Return the [x, y] coordinate for the center point of the cell that contains the specified text.  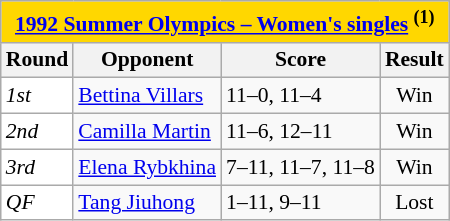
Bettina Villars [147, 96]
Opponent [147, 60]
Round [38, 60]
Camilla Martin [147, 132]
7–11, 11–7, 11–8 [300, 167]
QF [38, 203]
Elena Rybkhina [147, 167]
Score [300, 60]
11–6, 12–11 [300, 132]
3rd [38, 167]
1–11, 9–11 [300, 203]
1st [38, 96]
Result [414, 60]
1992 Summer Olympics – Women's singles (1) [225, 22]
Lost [414, 203]
11–0, 11–4 [300, 96]
2nd [38, 132]
Tang Jiuhong [147, 203]
